Extract the (X, Y) coordinate from the center of the cell holding the provided text.  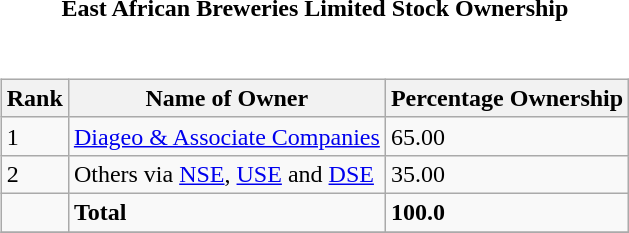
Name of Owner (226, 98)
Rank (34, 98)
100.0 (506, 212)
65.00 (506, 136)
Percentage Ownership (506, 98)
2 (34, 174)
1 (34, 136)
Total (226, 212)
Diageo & Associate Companies (226, 136)
Others via NSE, USE and DSE (226, 174)
35.00 (506, 174)
